Provide the [x, y] coordinate of the cell's center where the given text is located.  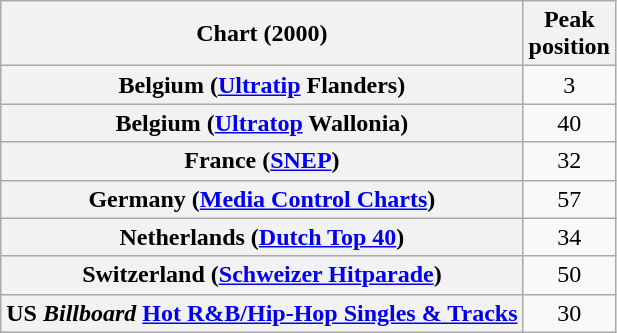
32 [569, 161]
Belgium (Ultratop Wallonia) [262, 123]
Netherlands (Dutch Top 40) [262, 237]
40 [569, 123]
Germany (Media Control Charts) [262, 199]
US Billboard Hot R&B/Hip-Hop Singles & Tracks [262, 313]
3 [569, 85]
Chart (2000) [262, 34]
France (SNEP) [262, 161]
Peakposition [569, 34]
57 [569, 199]
Switzerland (Schweizer Hitparade) [262, 275]
34 [569, 237]
50 [569, 275]
30 [569, 313]
Belgium (Ultratip Flanders) [262, 85]
